Determine the (x, y) coordinate at the center of the cell enclosing the given text.  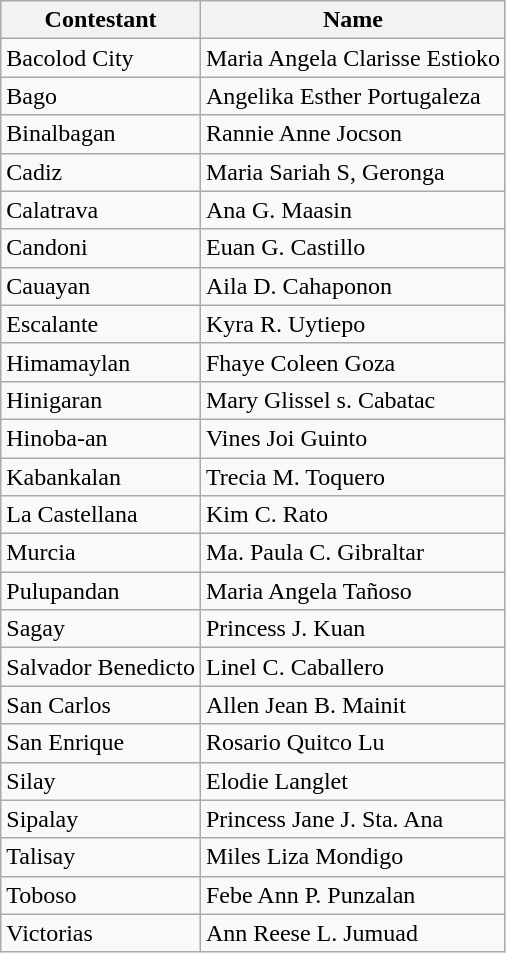
Salvador Benedicto (101, 667)
Toboso (101, 895)
Talisay (101, 857)
Cauayan (101, 286)
Ma. Paula C. Gibraltar (352, 553)
Bacolod City (101, 58)
San Enrique (101, 743)
Fhaye Coleen Goza (352, 362)
Pulupandan (101, 591)
Miles Liza Mondigo (352, 857)
Princess Jane J. Sta. Ana (352, 819)
Maria Sariah S, Geronga (352, 172)
Euan G. Castillo (352, 248)
Elodie Langlet (352, 781)
Himamaylan (101, 362)
Kyra R. Uytiepo (352, 324)
Name (352, 20)
Rosario Quitco Lu (352, 743)
Kabankalan (101, 477)
Cadiz (101, 172)
Calatrava (101, 210)
Maria Angela Clarisse Estioko (352, 58)
Kim C. Rato (352, 515)
Sipalay (101, 819)
Bago (101, 96)
Silay (101, 781)
Febe Ann P. Punzalan (352, 895)
Murcia (101, 553)
Contestant (101, 20)
Candoni (101, 248)
Ana G. Maasin (352, 210)
Sagay (101, 629)
Victorias (101, 933)
Princess J. Kuan (352, 629)
La Castellana (101, 515)
Allen Jean B. Mainit (352, 705)
Mary Glissel s. Cabatac (352, 400)
Trecia M. Toquero (352, 477)
Linel C. Caballero (352, 667)
San Carlos (101, 705)
Aila D. Cahaponon (352, 286)
Maria Angela Tañoso (352, 591)
Hinigaran (101, 400)
Hinoba-an (101, 438)
Escalante (101, 324)
Rannie Anne Jocson (352, 134)
Ann Reese L. Jumuad (352, 933)
Binalbagan (101, 134)
Angelika Esther Portugaleza (352, 96)
Vines Joi Guinto (352, 438)
